Capture the cell that displays the provided text and extract its (X, Y) central coordinate. 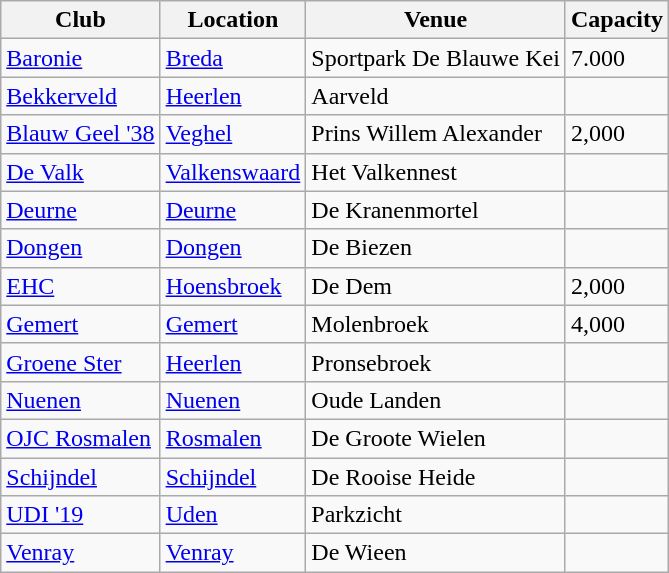
Veghel (233, 134)
7.000 (616, 58)
Location (233, 20)
Hoensbroek (233, 286)
De Wieen (436, 553)
Molenbroek (436, 324)
De Groote Wielen (436, 438)
Breda (233, 58)
Groene Ster (80, 362)
De Biezen (436, 248)
Aarveld (436, 96)
Uden (233, 515)
OJC Rosmalen (80, 438)
Baronie (80, 58)
Het Valkennest (436, 172)
Blauw Geel '38 (80, 134)
4,000 (616, 324)
De Valk (80, 172)
De Dem (436, 286)
De Kranenmortel (436, 210)
Capacity (616, 20)
Rosmalen (233, 438)
EHC (80, 286)
Oude Landen (436, 400)
Valkenswaard (233, 172)
De Rooise Heide (436, 477)
UDI '19 (80, 515)
Venue (436, 20)
Bekkerveld (80, 96)
Club (80, 20)
Sportpark De Blauwe Kei (436, 58)
Parkzicht (436, 515)
Prins Willem Alexander (436, 134)
Pronsebroek (436, 362)
